Find where the given text appears and provide that cell's center as (x, y) coordinate. 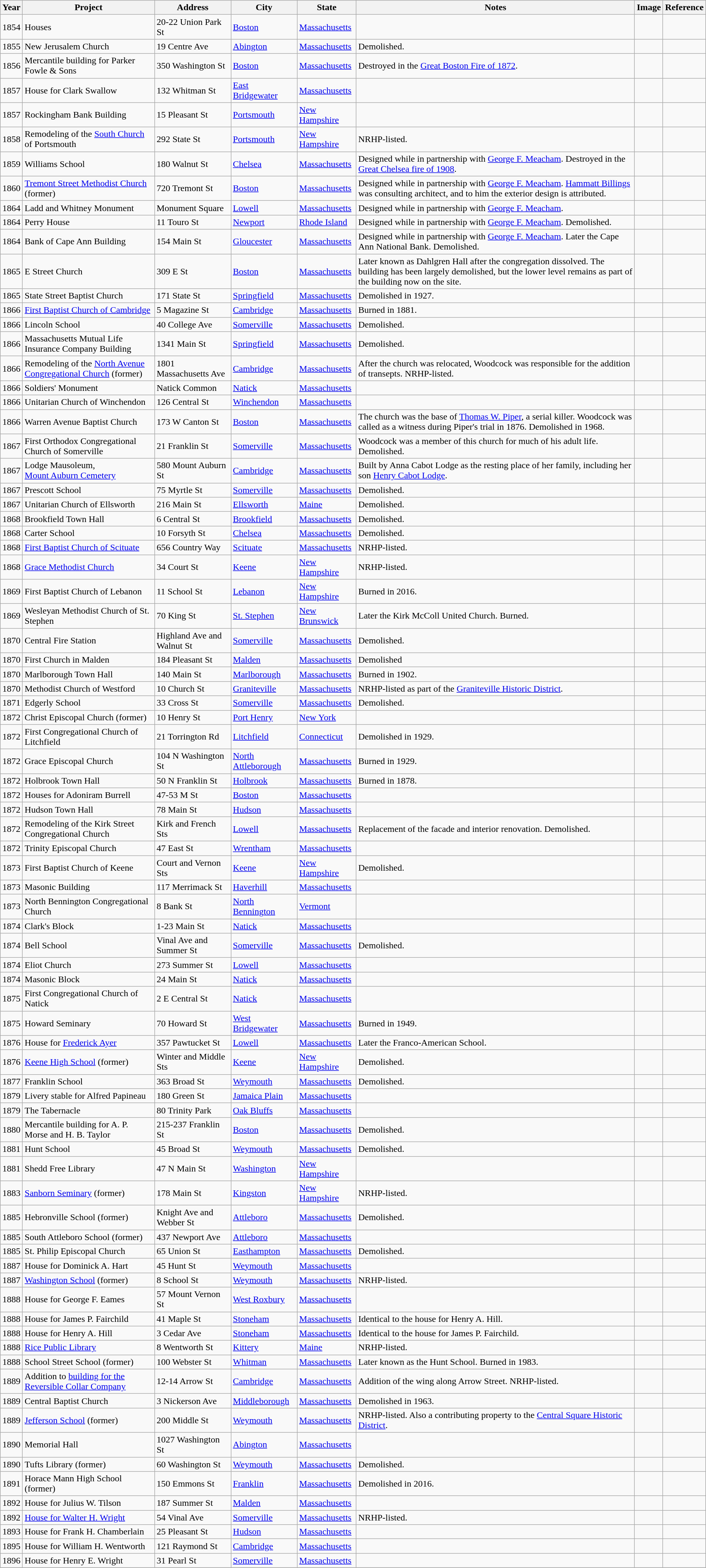
1871 (11, 703)
Brookfield Town Hall (89, 519)
Image (649, 8)
100 Webster St (193, 1362)
Notes (496, 8)
Graniteville (264, 689)
New Brunswick (327, 616)
First Church in Malden (89, 660)
1855 (11, 46)
Williams School (89, 164)
Addition to building for the Reversible Collar Company (89, 1381)
Tremont Street Methodist Church (former) (89, 188)
1893 (11, 1532)
Bell School (89, 945)
21 Franklin St (193, 446)
Address (193, 8)
Unitarian Church of Winchendon (89, 402)
11 Touro St (193, 222)
40 College Ave (193, 325)
Demolished in 2016. (496, 1484)
Livery stable for Alfred Papineau (89, 1096)
437 Newport Ave (193, 1237)
Haverhill (264, 887)
Masonic Block (89, 979)
Later known as the Hunt School. Burned in 1983. (496, 1362)
Burned in 1949. (496, 1023)
Kingston (264, 1193)
20-22 Union Park St (193, 27)
E Street Church (89, 271)
Grace Methodist Church (89, 567)
12-14 Arrow St (193, 1381)
Christ Episcopal Church (former) (89, 717)
State (327, 8)
3 Cedar Ave (193, 1333)
1856 (11, 66)
47-53 M St (193, 795)
720 Tremont St (193, 188)
Easthampton (264, 1251)
Middleborough (264, 1401)
Lincoln School (89, 325)
171 State St (193, 296)
309 E St (193, 271)
Tufts Library (former) (89, 1464)
45 Hunt St (193, 1266)
140 Main St (193, 674)
First Baptist Church of Keene (89, 868)
47 East St (193, 848)
St. Philip Episcopal Church (89, 1251)
Horace Mann High School (former) (89, 1484)
West Bridgewater (264, 1023)
34 Court St (193, 567)
Lodge Mausoleum,Mount Auburn Cemetery (89, 470)
Holbrook (264, 781)
House for George F. Eames (89, 1300)
200 Middle St (193, 1420)
Perry House (89, 222)
House for Frank H. Chamberlain (89, 1532)
Newport (264, 222)
70 King St (193, 616)
Franklin School (89, 1081)
1341 Main St (193, 344)
Mercantile building for A. P. Morse and H. B. Taylor (89, 1129)
Masonic Building (89, 887)
Central Baptist Church (89, 1401)
Built by Anna Cabot Lodge as the resting place of her family, including her son Henry Cabot Lodge. (496, 470)
132 Whitman St (193, 90)
Scituate (264, 547)
45 Broad St (193, 1149)
Reference (684, 8)
Destroyed in the Great Boston Fire of 1872. (496, 66)
Massachusetts Mutual Life Insurance Company Building (89, 344)
104 N Washington St (193, 761)
54 Vinal Ave (193, 1517)
1883 (11, 1193)
Knight Ave and Webber St (193, 1217)
5 Magazine St (193, 310)
11 School St (193, 592)
Houses for Adoniram Burrell (89, 795)
80 Trinity Park (193, 1110)
Sanborn Seminary (former) (89, 1193)
1860 (11, 188)
Burned in 2016. (496, 592)
350 Washington St (193, 66)
North Bennington Congregational Church (89, 907)
Mercantile building for Parker Fowle & Sons (89, 66)
Brookfield (264, 519)
House for Walter H. Wright (89, 1517)
1896 (11, 1560)
East Bridgewater (264, 90)
178 Main St (193, 1193)
Jefferson School (former) (89, 1420)
Unitarian Church of Ellsworth (89, 504)
Vinal Ave and Summer St (193, 945)
Carter School (89, 533)
Trinity Episcopal Church (89, 848)
Demolished in 1929. (496, 737)
Woodcock was a member of this church for much of his adult life. Demolished. (496, 446)
House for Dominick A. Hart (89, 1266)
180 Walnut St (193, 164)
Soldiers' Monument (89, 388)
580 Mount Auburn St (193, 470)
Project (89, 8)
656 Country Way (193, 547)
Burned in 1878. (496, 781)
41 Maple St (193, 1319)
Eliot Church (89, 965)
House for Henry E. Wright (89, 1560)
NRHP-listed. Also a contributing property to the Central Square Historic District. (496, 1420)
6 Central St (193, 519)
2 E Central St (193, 999)
1859 (11, 164)
Later the Kirk McColl United Church. Burned. (496, 616)
NRHP-listed as part of the Graniteville Historic District. (496, 689)
First Orthodox Congregational Church of Somerville (89, 446)
Washington (264, 1168)
Burned in 1929. (496, 761)
21 Torrington Rd (193, 737)
Natick Common (193, 388)
North Attleborough (264, 761)
Bank of Cape Ann Building (89, 241)
South Attleboro School (former) (89, 1237)
Designed while in partnership with George F. Meacham. Demolished. (496, 222)
65 Union St (193, 1251)
Monument Square (193, 208)
Marlborough (264, 674)
Demolished in 1927. (496, 296)
180 Green St (193, 1096)
24 Main St (193, 979)
Litchfield (264, 737)
216 Main St (193, 504)
25 Pleasant St (193, 1532)
Burned in 1881. (496, 310)
1854 (11, 27)
78 Main St (193, 809)
Prescott School (89, 490)
The church was the base of Thomas W. Piper, a serial killer. Woodcock was called as a witness during Piper's trial in 1876. Demolished in 1968. (496, 421)
St. Stephen (264, 616)
75 Myrtle St (193, 490)
173 W Canton St (193, 421)
School Street School (former) (89, 1362)
Rice Public Library (89, 1347)
Port Henry (264, 717)
Winchendon (264, 402)
Remodeling of the North Avenue Congregational Church (former) (89, 369)
Designed while in partnership with George F. Meacham. Destroyed in the Great Chelsea fire of 1908. (496, 164)
Warren Avenue Baptist Church (89, 421)
357 Pawtucket St (193, 1043)
1895 (11, 1546)
State Street Baptist Church (89, 296)
Ladd and Whitney Monument (89, 208)
Kittery (264, 1347)
Houses (89, 27)
Clark's Block (89, 926)
Designed while in partnership with George F. Meacham. (496, 208)
Highland Ave and Walnut St (193, 641)
3 Nickerson Ave (193, 1401)
19 Centre Ave (193, 46)
Ellsworth (264, 504)
Burned in 1902. (496, 674)
Memorial Hall (89, 1444)
292 State St (193, 139)
Holbrook Town Hall (89, 781)
House for Clark Swallow (89, 90)
215-237 Franklin St (193, 1129)
8 Wentworth St (193, 1347)
Edgerly School (89, 703)
1880 (11, 1129)
187 Summer St (193, 1503)
150 Emmons St (193, 1484)
10 Henry St (193, 717)
Oak Bluffs (264, 1110)
Hunt School (89, 1149)
Designed while in partnership with George F. Meacham. Later the Cape Ann National Bank. Demolished. (496, 241)
House for William H. Wentworth (89, 1546)
Hebronville School (former) (89, 1217)
8 School St (193, 1280)
Franklin (264, 1484)
Whitman (264, 1362)
Remodeling of the South Church of Portsmouth (89, 139)
10 Church St (193, 689)
Howard Seminary (89, 1023)
50 N Franklin St (193, 781)
Methodist Church of Westford (89, 689)
Designed while in partnership with George F. Meacham. Hammatt Billings was consulting architect, and to him the exterior design is attributed. (496, 188)
70 Howard St (193, 1023)
126 Central St (193, 402)
House for James P. Fairchild (89, 1319)
North Bennington (264, 907)
Later the Franco-American School. (496, 1043)
City (264, 8)
House for Julius W. Tilson (89, 1503)
1891 (11, 1484)
West Roxbury (264, 1300)
Winter and Middle Sts (193, 1062)
First Congregational Church of Natick (89, 999)
10 Forsyth St (193, 533)
15 Pleasant St (193, 115)
After the church was relocated, Woodcock was responsible for the addition of transepts. NRHP-listed. (496, 369)
60 Washington St (193, 1464)
154 Main St (193, 241)
Washington School (former) (89, 1280)
Vermont (327, 907)
117 Merrimack St (193, 887)
Jamaica Plain (264, 1096)
Kirk and French Sts (193, 828)
Keene High School (former) (89, 1062)
House for Henry A. Hill (89, 1333)
1027 Washington St (193, 1444)
Wesleyan Methodist Church of St. Stephen (89, 616)
1801 Massachusetts Ave (193, 369)
33 Cross St (193, 703)
Addition of the wing along Arrow Street. NRHP-listed. (496, 1381)
Demolished in 1963. (496, 1401)
121 Raymond St (193, 1546)
Rockingham Bank Building (89, 115)
Remodeling of the Kirk Street Congregational Church (89, 828)
Hudson Town Hall (89, 809)
273 Summer St (193, 965)
Grace Episcopal Church (89, 761)
1877 (11, 1081)
31 Pearl St (193, 1560)
New Jerusalem Church (89, 46)
New York (327, 717)
Identical to the house for Henry A. Hill. (496, 1319)
First Baptist Church of Lebanon (89, 592)
Identical to the house for James P. Fairchild. (496, 1333)
Year (11, 8)
Demolished (496, 660)
Replacement of the facade and interior renovation. Demolished. (496, 828)
1858 (11, 139)
57 Mount Vernon St (193, 1300)
1-23 Main St (193, 926)
8 Bank St (193, 907)
Court and Vernon Sts (193, 868)
363 Broad St (193, 1081)
The Tabernacle (89, 1110)
Central Fire Station (89, 641)
Lebanon (264, 592)
Rhode Island (327, 222)
Wrentham (264, 848)
Connecticut (327, 737)
47 N Main St (193, 1168)
Gloucester (264, 241)
Marlborough Town Hall (89, 674)
House for Frederick Ayer (89, 1043)
184 Pleasant St (193, 660)
Shedd Free Library (89, 1168)
First Baptist Church of Cambridge (89, 310)
First Congregational Church of Litchfield (89, 737)
First Baptist Church of Scituate (89, 547)
